Search for the cell housing the specified text and yield its (x, y) center coordinate. 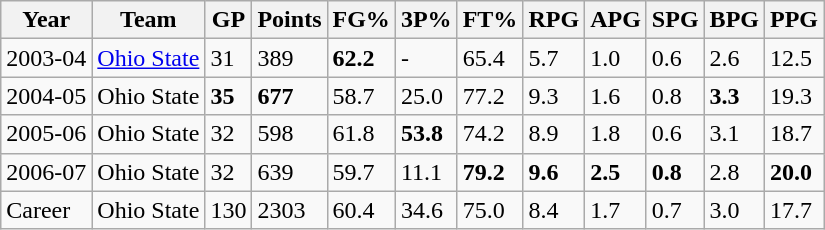
61.8 (361, 134)
FT% (490, 20)
77.2 (490, 96)
1.6 (616, 96)
0.7 (675, 210)
389 (290, 58)
8.4 (554, 210)
17.7 (794, 210)
Career (46, 210)
8.9 (554, 134)
2.5 (616, 172)
BPG (734, 20)
SPG (675, 20)
3.0 (734, 210)
2.8 (734, 172)
60.4 (361, 210)
65.4 (490, 58)
20.0 (794, 172)
79.2 (490, 172)
62.2 (361, 58)
Year (46, 20)
2005-06 (46, 134)
APG (616, 20)
3.1 (734, 134)
639 (290, 172)
18.7 (794, 134)
1.7 (616, 210)
- (426, 58)
Team (148, 20)
74.2 (490, 134)
2303 (290, 210)
11.1 (426, 172)
1.8 (616, 134)
Points (290, 20)
19.3 (794, 96)
598 (290, 134)
5.7 (554, 58)
9.3 (554, 96)
58.7 (361, 96)
2003-04 (46, 58)
1.0 (616, 58)
RPG (554, 20)
34.6 (426, 210)
9.6 (554, 172)
3P% (426, 20)
25.0 (426, 96)
PPG (794, 20)
3.3 (734, 96)
75.0 (490, 210)
677 (290, 96)
35 (228, 96)
FG% (361, 20)
130 (228, 210)
2006-07 (46, 172)
GP (228, 20)
2.6 (734, 58)
2004-05 (46, 96)
31 (228, 58)
53.8 (426, 134)
12.5 (794, 58)
59.7 (361, 172)
